Pinpoint the cell where the given text exists, returning its [x, y] midpoint coordinate. 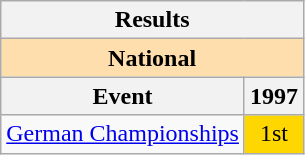
Results [152, 20]
Event [123, 96]
1st [274, 134]
National [152, 58]
German Championships [123, 134]
1997 [274, 96]
